From the cell containing the given text, extract its center point as [X, Y] coordinate. 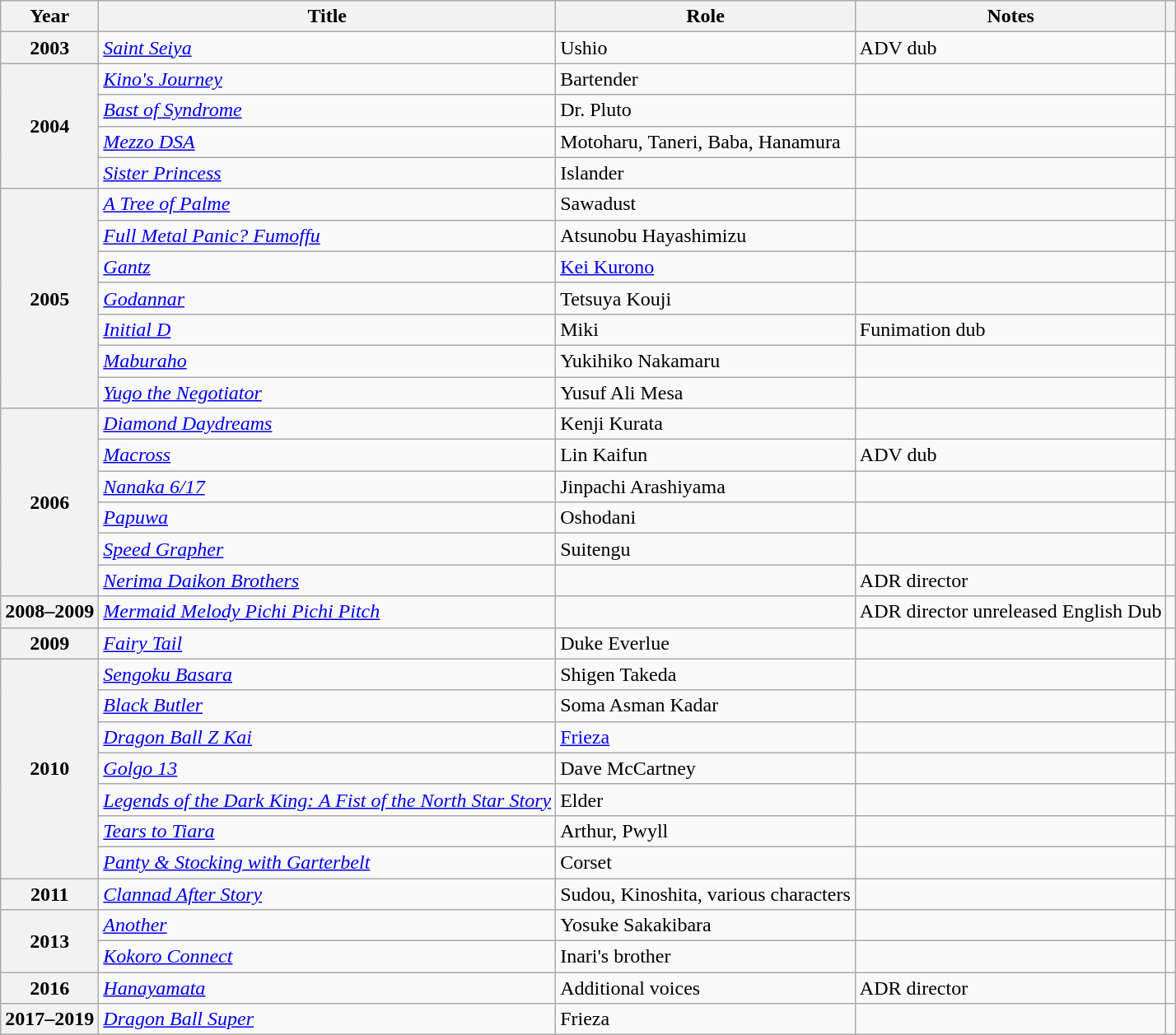
Sudou, Kinoshita, various characters [706, 893]
2008–2009 [49, 612]
Tetsuya Kouji [706, 298]
A Tree of Palme [328, 204]
Islander [706, 173]
Ushio [706, 48]
2017–2019 [49, 1019]
Mermaid Melody Pichi Pichi Pitch [328, 612]
Bast of Syndrome [328, 110]
Hanayamata [328, 988]
2009 [49, 643]
2005 [49, 298]
Yugo the Negotiator [328, 393]
2010 [49, 768]
Sengoku Basara [328, 674]
2004 [49, 126]
Corset [706, 862]
Lin Kaifun [706, 455]
Jinpachi Arashiyama [706, 487]
Macross [328, 455]
Another [328, 925]
Kino's Journey [328, 79]
Kokoro Connect [328, 957]
Year [49, 16]
Title [328, 16]
Clannad After Story [328, 893]
Dr. Pluto [706, 110]
2016 [49, 988]
Tears to Tiara [328, 831]
2003 [49, 48]
ADR director unreleased English Dub [1010, 612]
Yusuf Ali Mesa [706, 393]
Nerima Daikon Brothers [328, 580]
2013 [49, 941]
Additional voices [706, 988]
Oshodani [706, 518]
Kei Kurono [706, 267]
Role [706, 16]
Sister Princess [328, 173]
Sawadust [706, 204]
Notes [1010, 16]
Fairy Tail [328, 643]
Arthur, Pwyll [706, 831]
Godannar [328, 298]
Panty & Stocking with Garterbelt [328, 862]
Funimation dub [1010, 329]
Atsunobu Hayashimizu [706, 235]
Legends of the Dark King: A Fist of the North Star Story [328, 800]
Dragon Ball Z Kai [328, 737]
Diamond Daydreams [328, 424]
Mezzo DSA [328, 142]
Maburaho [328, 361]
Yukihiko Nakamaru [706, 361]
Gantz [328, 267]
Suitengu [706, 549]
2011 [49, 893]
Shigen Takeda [706, 674]
Motoharu, Taneri, Baba, Hanamura [706, 142]
Initial D [328, 329]
Dave McCartney [706, 768]
Kenji Kurata [706, 424]
Full Metal Panic? Fumoffu [328, 235]
Miki [706, 329]
Elder [706, 800]
Yosuke Sakakibara [706, 925]
Saint Seiya [328, 48]
Soma Asman Kadar [706, 706]
Nanaka 6/17 [328, 487]
Black Butler [328, 706]
Inari's brother [706, 957]
Dragon Ball Super [328, 1019]
2006 [49, 502]
Duke Everlue [706, 643]
Bartender [706, 79]
Papuwa [328, 518]
Golgo 13 [328, 768]
Speed Grapher [328, 549]
